Extract the [X, Y] coordinate from the center of the cell holding the provided text.  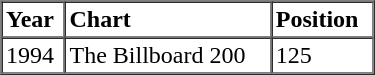
125 [322, 56]
Position [322, 20]
The Billboard 200 [168, 56]
1994 [34, 56]
Chart [168, 20]
Year [34, 20]
